For the text-containing cell, return its midpoint in (X, Y) coordinate format. 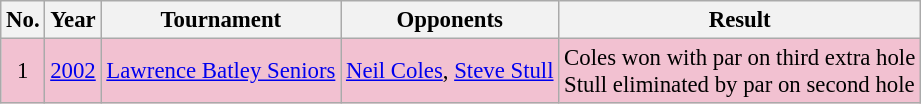
Result (740, 20)
Year (73, 20)
1 (23, 72)
Neil Coles, Steve Stull (450, 72)
No. (23, 20)
Lawrence Batley Seniors (221, 72)
Coles won with par on third extra holeStull eliminated by par on second hole (740, 72)
2002 (73, 72)
Tournament (221, 20)
Opponents (450, 20)
